Pinpoint the cell where the given text exists, returning its [X, Y] midpoint coordinate. 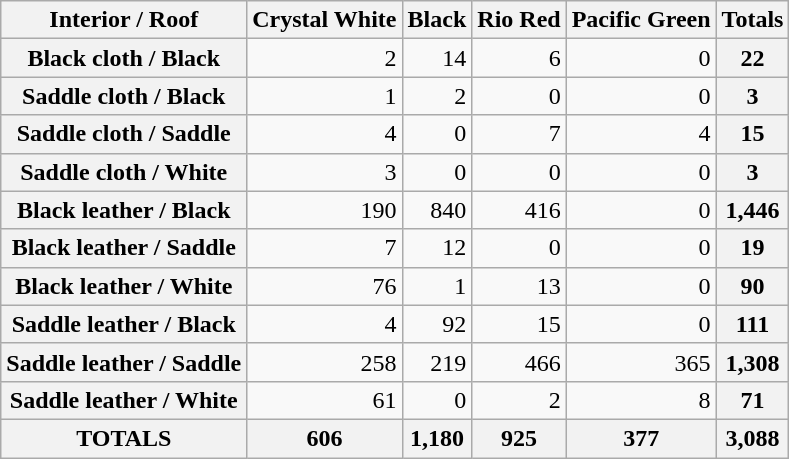
377 [641, 438]
92 [437, 324]
Rio Red [519, 20]
190 [324, 210]
1,180 [437, 438]
Saddle cloth / Saddle [124, 134]
76 [324, 286]
Black [437, 20]
Saddle leather / Saddle [124, 362]
Saddle cloth / Black [124, 96]
12 [437, 248]
365 [641, 362]
Pacific Green [641, 20]
111 [752, 324]
1,308 [752, 362]
3,088 [752, 438]
19 [752, 248]
Totals [752, 20]
606 [324, 438]
Saddle leather / Black [124, 324]
925 [519, 438]
Saddle cloth / White [124, 172]
Black leather / Saddle [124, 248]
219 [437, 362]
Interior / Roof [124, 20]
Black leather / White [124, 286]
22 [752, 58]
61 [324, 400]
TOTALS [124, 438]
6 [519, 58]
14 [437, 58]
416 [519, 210]
1,446 [752, 210]
Black cloth / Black [124, 58]
Black leather / Black [124, 210]
Crystal White [324, 20]
71 [752, 400]
258 [324, 362]
90 [752, 286]
840 [437, 210]
13 [519, 286]
8 [641, 400]
Saddle leather / White [124, 400]
466 [519, 362]
